Search for the cell housing the specified text and yield its [X, Y] center coordinate. 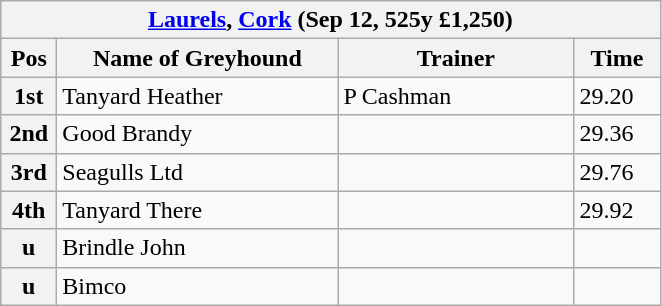
Bimco [198, 286]
Time [617, 58]
Trainer [456, 58]
29.92 [617, 210]
2nd [29, 134]
Brindle John [198, 248]
29.76 [617, 172]
Pos [29, 58]
P Cashman [456, 96]
Name of Greyhound [198, 58]
Tanyard Heather [198, 96]
Laurels, Cork (Sep 12, 525y £1,250) [330, 20]
3rd [29, 172]
1st [29, 96]
29.20 [617, 96]
29.36 [617, 134]
4th [29, 210]
Seagulls Ltd [198, 172]
Good Brandy [198, 134]
Tanyard There [198, 210]
